Return the (X, Y) coordinate for the center point of the cell that contains the specified text.  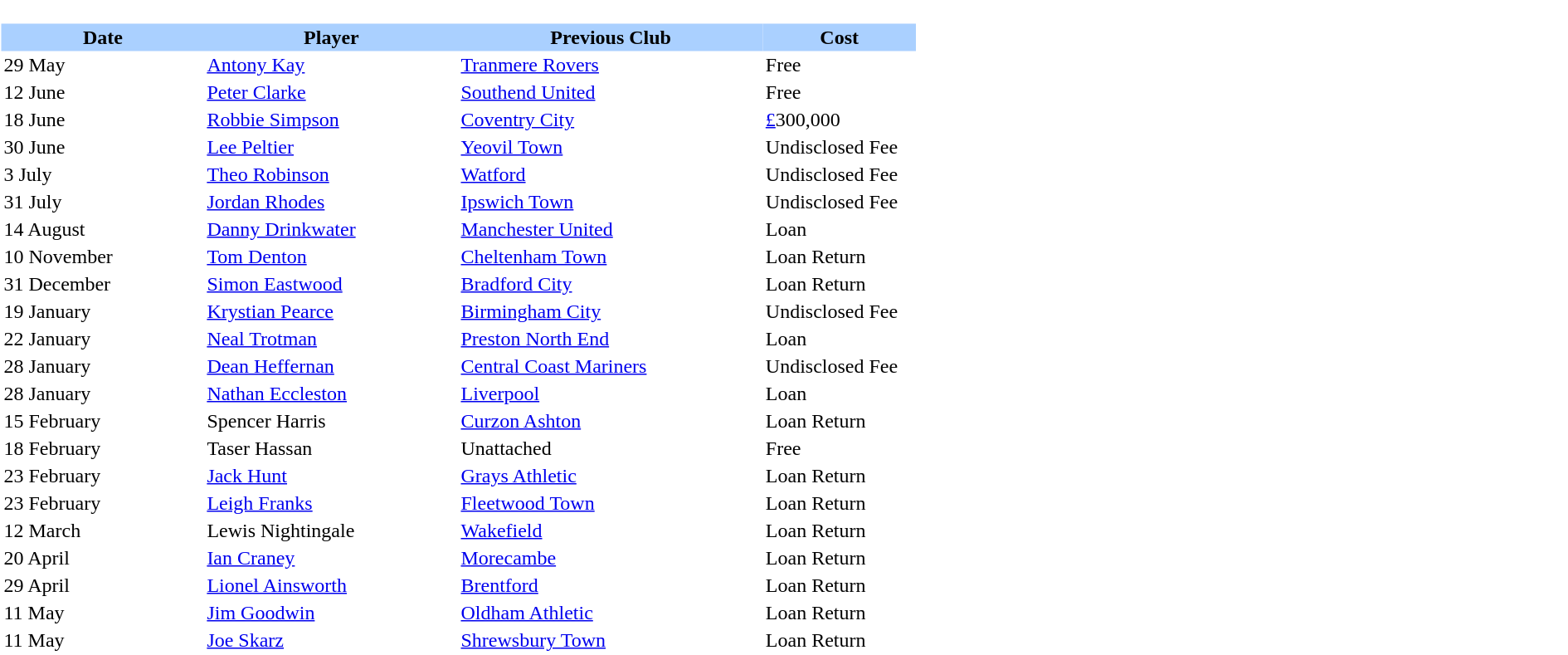
Liverpool (611, 393)
Cost (840, 37)
Cheltenham Town (611, 256)
15 February (103, 420)
19 January (103, 310)
Danny Drinkwater (331, 229)
Fleetwood Town (611, 503)
Central Coast Mariners (611, 365)
Watford (611, 174)
Simon Eastwood (331, 284)
Oldham Athletic (611, 613)
31 December (103, 284)
Southend United (611, 91)
Preston North End (611, 339)
Grays Athletic (611, 475)
Shrewsbury Town (611, 639)
Date (103, 37)
Morecambe (611, 558)
29 May (103, 65)
Ian Craney (331, 558)
Lewis Nightingale (331, 530)
Previous Club (611, 37)
12 June (103, 91)
Dean Heffernan (331, 365)
31 July (103, 201)
Curzon Ashton (611, 420)
Bradford City (611, 284)
Birmingham City (611, 310)
10 November (103, 256)
18 June (103, 120)
Nathan Eccleston (331, 393)
Leigh Franks (331, 503)
Jordan Rhodes (331, 201)
14 August (103, 229)
Manchester United (611, 229)
30 June (103, 146)
Theo Robinson (331, 174)
Unattached (611, 448)
Tranmere Rovers (611, 65)
29 April (103, 584)
Krystian Pearce (331, 310)
Tom Denton (331, 256)
Joe Skarz (331, 639)
Coventry City (611, 120)
18 February (103, 448)
Neal Trotman (331, 339)
Taser Hassan (331, 448)
20 April (103, 558)
12 March (103, 530)
Brentford (611, 584)
Peter Clarke (331, 91)
Robbie Simpson (331, 120)
Ipswich Town (611, 201)
£300,000 (840, 120)
22 January (103, 339)
Lee Peltier (331, 146)
Yeovil Town (611, 146)
Jack Hunt (331, 475)
Antony Kay (331, 65)
Player (331, 37)
Lionel Ainsworth (331, 584)
3 July (103, 174)
Jim Goodwin (331, 613)
Wakefield (611, 530)
Spencer Harris (331, 420)
